Pinpoint the cell where the given text exists, returning its (X, Y) midpoint coordinate. 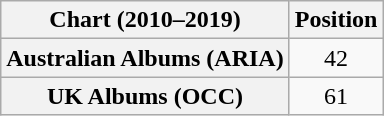
42 (336, 58)
Australian Albums (ARIA) (145, 58)
Position (336, 20)
61 (336, 96)
UK Albums (OCC) (145, 96)
Chart (2010–2019) (145, 20)
